Return the (x, y) coordinate for the center point of the cell that contains the specified text.  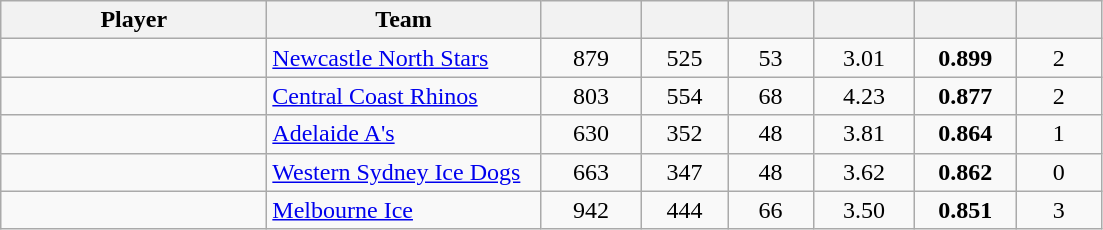
0 (1059, 172)
630 (590, 134)
Western Sydney Ice Dogs (404, 172)
347 (684, 172)
Central Coast Rhinos (404, 96)
Team (404, 20)
Player (134, 20)
0.862 (966, 172)
4.23 (864, 96)
3.81 (864, 134)
Adelaide A's (404, 134)
3.62 (864, 172)
0.877 (966, 96)
3 (1059, 210)
Newcastle North Stars (404, 58)
663 (590, 172)
554 (684, 96)
66 (771, 210)
1 (1059, 134)
942 (590, 210)
0.864 (966, 134)
0.899 (966, 58)
3.50 (864, 210)
444 (684, 210)
53 (771, 58)
803 (590, 96)
879 (590, 58)
Melbourne Ice (404, 210)
0.851 (966, 210)
525 (684, 58)
352 (684, 134)
68 (771, 96)
3.01 (864, 58)
